Search for the cell housing the specified text and yield its (x, y) center coordinate. 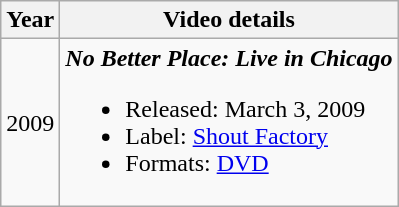
Video details (229, 20)
2009 (30, 122)
No Better Place: Live in ChicagoReleased: March 3, 2009Label: Shout FactoryFormats: DVD (229, 122)
Year (30, 20)
